Search for the cell housing the specified text and yield its [X, Y] center coordinate. 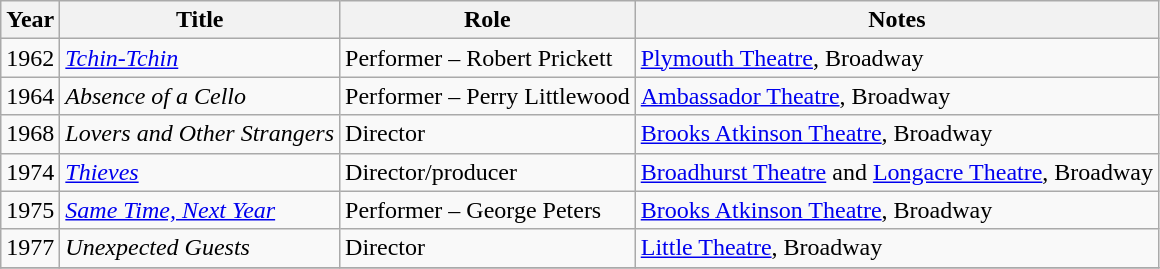
Little Theatre, Broadway [896, 248]
1975 [30, 210]
Role [488, 20]
Lovers and Other Strangers [200, 134]
1974 [30, 172]
Absence of a Cello [200, 96]
Performer – Perry Littlewood [488, 96]
Notes [896, 20]
1977 [30, 248]
Year [30, 20]
Thieves [200, 172]
Ambassador Theatre, Broadway [896, 96]
Broadhurst Theatre and Longacre Theatre, Broadway [896, 172]
1962 [30, 58]
Performer – George Peters [488, 210]
Tchin-Tchin [200, 58]
Title [200, 20]
Performer – Robert Prickett [488, 58]
1964 [30, 96]
Plymouth Theatre, Broadway [896, 58]
Same Time, Next Year [200, 210]
1968 [30, 134]
Director/producer [488, 172]
Unexpected Guests [200, 248]
